Capture the cell that displays the provided text and extract its (X, Y) central coordinate. 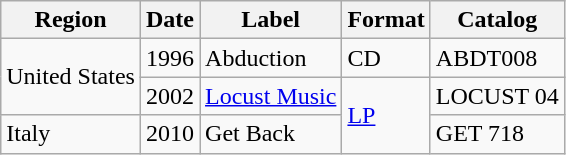
GET 718 (497, 134)
Format (386, 20)
Locust Music (271, 96)
LP (386, 115)
Get Back (271, 134)
Date (170, 20)
1996 (170, 58)
2010 (170, 134)
Region (71, 20)
ABDT008 (497, 58)
CD (386, 58)
Abduction (271, 58)
2002 (170, 96)
Italy (71, 134)
LOCUST 04 (497, 96)
Catalog (497, 20)
Label (271, 20)
United States (71, 77)
